From the cell containing the given text, extract its center point as [x, y] coordinate. 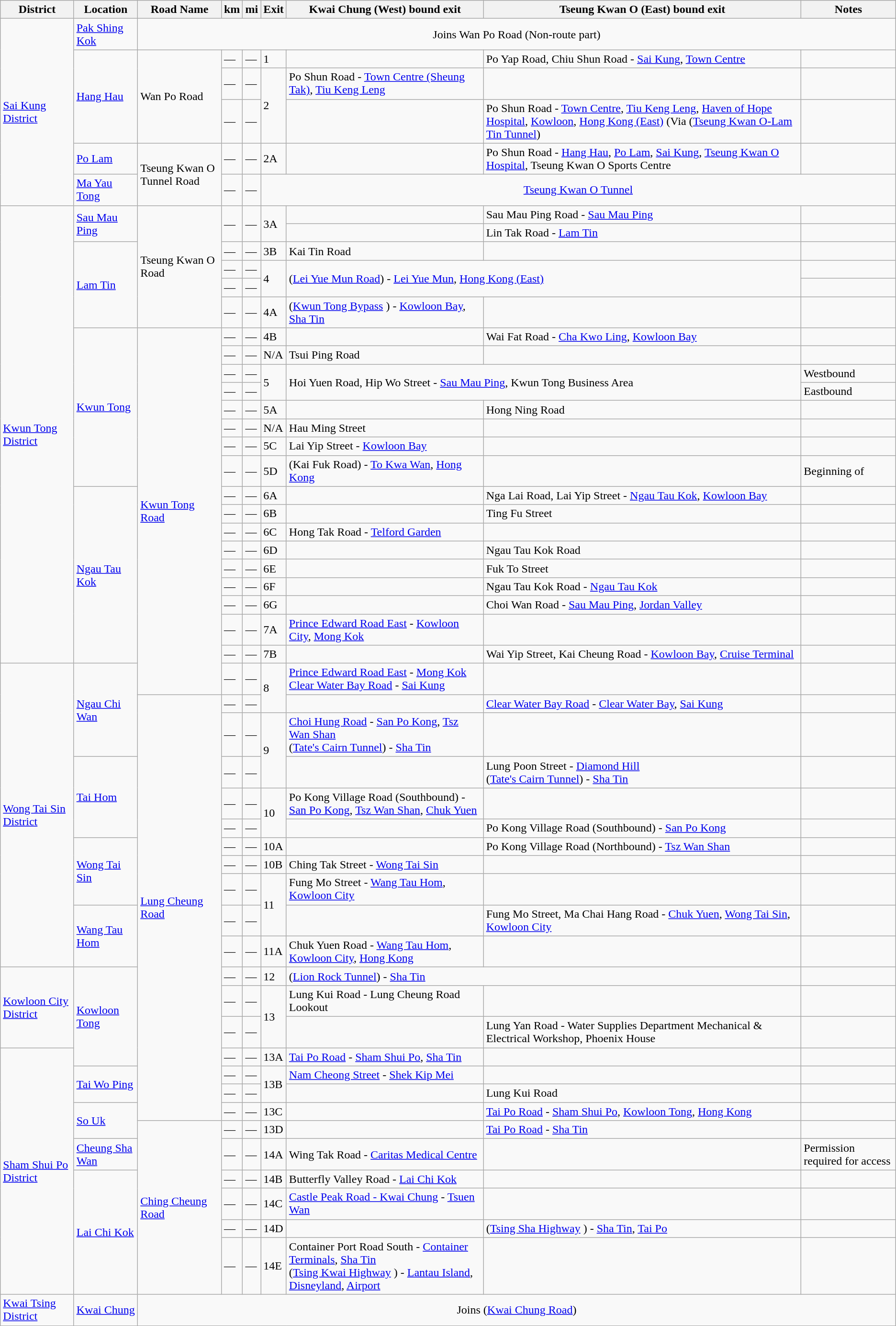
Kwun Tong District [37, 434]
Lai Yip Street - Kowloon Bay [385, 446]
Kwai Chung (West) bound exit [385, 10]
14E [274, 1266]
7B [274, 654]
Wan Po Road [180, 97]
Ngau Chi Wan [105, 710]
Po Kong Village Road (Southbound) - San Po Kong [642, 828]
Wong Tai Sin District [37, 816]
Po Shun Road - Town Centre, Tiu Keng Leng, Haven of Hope Hospital, Kowloon, Hong Kong (East) (Via (Tseung Kwan O-Lam Tin Tunnel) [642, 121]
11 [274, 905]
12 [274, 976]
Chuk Yuen Road - Wang Tau Hom, Kowloon City, Hong Kong [385, 952]
Fung Mo Street, Ma Chai Hang Road - Chuk Yuen, Wong Tai Sin, Kowloon City [642, 920]
1 [274, 59]
10 [274, 813]
10B [274, 865]
13D [274, 1130]
Po Lam [105, 159]
So Uk [105, 1121]
Permission required for access [848, 1155]
Location [105, 10]
Sau Mau Ping Road - Sau Mau Ping [642, 214]
Joins (Kwai Chung Road) [517, 1310]
Wai Yip Street, Kai Cheung Road - Kowloon Bay, Cruise Terminal [642, 654]
6G [274, 605]
13B [274, 1084]
Lung Cheung Road [180, 908]
Sau Mau Ping [105, 224]
Lung Kui Road - Lung Cheung Road Lookout [385, 1000]
Lin Tak Road - Lam Tin [642, 233]
Lam Tin [105, 284]
Ngau Tau Kok Road - Ngau Tau Kok [642, 586]
Notes [848, 10]
Pak Shing Kok [105, 34]
Road Name [180, 10]
Tsui Ping Road [385, 355]
13 [274, 1016]
Wong Tai Sin [105, 871]
7A [274, 629]
Fung Mo Street - Wang Tau Hom, Kowloon City [385, 889]
(Kai Fuk Road) - To Kwa Wan, Hong Kong [385, 471]
6A [274, 495]
Ting Fu Street [642, 514]
Ngau Tau Kok [105, 575]
Po Kong Village Road (Southbound) - San Po Kong, Tsz Wan Shan, Chuk Yuen [385, 803]
6B [274, 514]
Westbound [848, 373]
6F [274, 586]
Tseung Kwan O Tunnel [578, 190]
(Lion Rock Tunnel) - Sha Tin [544, 976]
Tai Hom [105, 797]
Hang Hau [105, 97]
(Tsing Sha Highway ) - Sha Tin, Tai Po [642, 1228]
Nam Cheong Street - Shek Kip Mei [385, 1075]
Tai Wo Ping [105, 1084]
5A [274, 410]
6C [274, 532]
Kai Tin Road [385, 251]
6D [274, 550]
Butterfly Valley Road - Lai Chi Kok [385, 1179]
Ching Cheung Road [180, 1207]
4A [274, 312]
Kwai Chung [105, 1310]
Wing Tak Road - Caritas Medical Centre [385, 1155]
4B [274, 337]
Lung Poon Street - Diamond Hill (Tate's Cairn Tunnel) - Sha Tin [642, 773]
11A [274, 952]
Po Shun Road - Hang Hau, Po Lam, Sai Kung, Tseung Kwan O Hospital, Tseung Kwan O Sports Centre [642, 159]
Castle Peak Road - Kwai Chung - Tsuen Wan [385, 1203]
8 [274, 688]
Kwun Tong [105, 407]
Tseung Kwan O (East) bound exit [642, 10]
Eastbound [848, 392]
Ma Yau Tong [105, 190]
Beginning of [848, 471]
District [37, 10]
2A [274, 159]
Hong Ning Road [642, 410]
10A [274, 846]
Lung Kui Road [642, 1093]
Tai Po Road - Sham Shui Po, Sha Tin [385, 1056]
Joins Wan Po Road (Non-route part) [517, 34]
Kowloon City District [37, 1007]
Lai Chi Kok [105, 1232]
14B [274, 1179]
Kowloon Tong [105, 1016]
Tai Po Road - Sham Shui Po, Kowloon Tong, Hong Kong [642, 1112]
Ching Tak Street - Wong Tai Sin [385, 865]
(Kwun Tong Bypass ) - Kowloon Bay, Sha Tin [385, 312]
(Lei Yue Mun Road) - Lei Yue Mun, Hong Kong (East) [544, 278]
Hong Tak Road - Telford Garden [385, 532]
Po Shun Road - Town Centre (Sheung Tak), Tiu Keng Leng [385, 83]
Nga Lai Road, Lai Yip Street - Ngau Tau Kok, Kowloon Bay [642, 495]
Tseung Kwan O Road [180, 266]
14D [274, 1228]
6E [274, 568]
km [232, 10]
14A [274, 1155]
Container Port Road South - Container Terminals, Sha Tin (Tsing Kwai Highway ) - Lantau Island, Disneyland, Airport [385, 1266]
Fuk To Street [642, 568]
Tai Po Road - Sha Tin [642, 1130]
Choi Hung Road - San Po Kong, Tsz Wan Shan (Tate's Cairn Tunnel) - Sha Tin [385, 735]
Choi Wan Road - Sau Mau Ping, Jordan Valley [642, 605]
3A [274, 224]
Cheung Sha Wan [105, 1155]
Kwun Tong Road [180, 511]
Prince Edward Road East - Kowloon City, Mong Kok [385, 629]
2 [274, 105]
Sham Shui Po District [37, 1171]
Po Yap Road, Chiu Shun Road - Sai Kung, Town Centre [642, 59]
13C [274, 1112]
Po Kong Village Road (Northbound) - Tsz Wan Shan [642, 846]
5 [274, 382]
5D [274, 471]
Lung Yan Road - Water Supplies Department Mechanical & Electrical Workshop, Phoenix House [642, 1032]
5C [274, 446]
3B [274, 251]
9 [274, 751]
Sai Kung District [37, 112]
Tseung Kwan O Tunnel Road [180, 174]
Kwai Tsing District [37, 1310]
13A [274, 1056]
Prince Edward Road East - Mong KokClear Water Bay Road - Sai Kung [385, 679]
4 [274, 278]
Wai Fat Road - Cha Kwo Ling, Kowloon Bay [642, 337]
Wang Tau Hom [105, 936]
Hoi Yuen Road, Hip Wo Street - Sau Mau Ping, Kwun Tong Business Area [544, 382]
14C [274, 1203]
Clear Water Bay Road - Clear Water Bay, Sai Kung [642, 704]
mi [252, 10]
Hau Ming Street [385, 428]
Exit [274, 10]
Ngau Tau Kok Road [642, 550]
